Return the [X, Y] coordinate for the center point of the cell that contains the specified text.  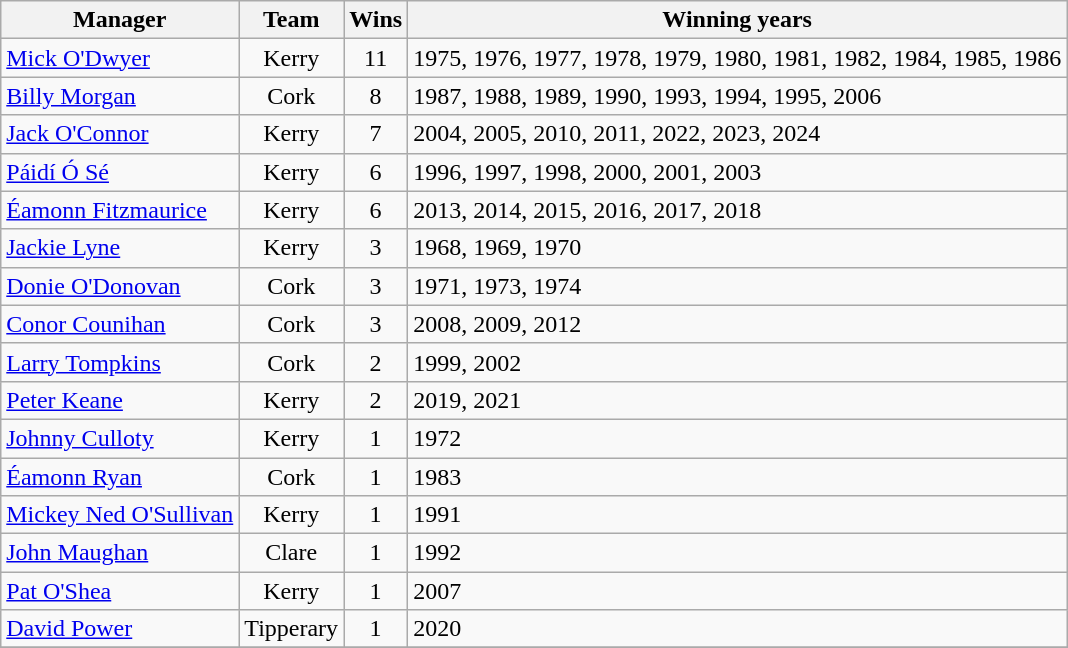
2020 [738, 629]
Winning years [738, 20]
8 [376, 96]
David Power [120, 629]
Éamonn Ryan [120, 477]
Wins [376, 20]
John Maughan [120, 553]
1992 [738, 553]
Mick O'Dwyer [120, 58]
Éamonn Fitzmaurice [120, 210]
Mickey Ned O'Sullivan [120, 515]
1972 [738, 438]
2004, 2005, 2010, 2011, 2022, 2023, 2024 [738, 134]
11 [376, 58]
1971, 1973, 1974 [738, 286]
1983 [738, 477]
Clare [292, 553]
Donie O'Donovan [120, 286]
Peter Keane [120, 400]
2007 [738, 591]
Billy Morgan [120, 96]
2008, 2009, 2012 [738, 324]
Conor Counihan [120, 324]
2019, 2021 [738, 400]
1996, 1997, 1998, 2000, 2001, 2003 [738, 172]
2013, 2014, 2015, 2016, 2017, 2018 [738, 210]
Johnny Culloty [120, 438]
Manager [120, 20]
Tipperary [292, 629]
Jackie Lyne [120, 248]
1968, 1969, 1970 [738, 248]
Jack O'Connor [120, 134]
1987, 1988, 1989, 1990, 1993, 1994, 1995, 2006 [738, 96]
1975, 1976, 1977, 1978, 1979, 1980, 1981, 1982, 1984, 1985, 1986 [738, 58]
1999, 2002 [738, 362]
Páidí Ó Sé [120, 172]
Pat O'Shea [120, 591]
7 [376, 134]
Team [292, 20]
Larry Tompkins [120, 362]
1991 [738, 515]
